Locate the cell with the specified text and output its (x, y) center coordinate. 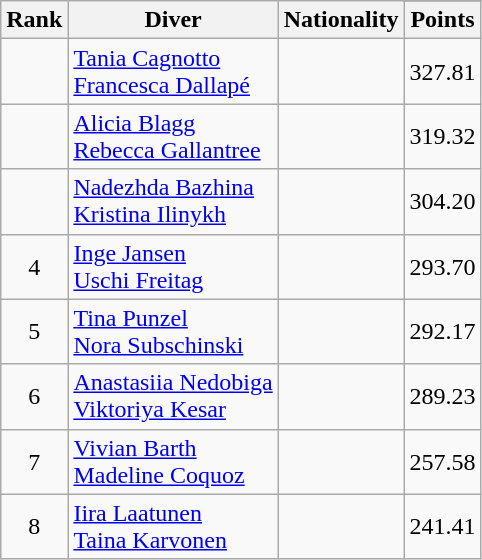
292.17 (442, 332)
327.81 (442, 72)
Tania CagnottoFrancesca Dallapé (173, 72)
289.23 (442, 396)
Rank (34, 20)
304.20 (442, 202)
Anastasiia NedobigaViktoriya Kesar (173, 396)
Nadezhda BazhinaKristina Ilinykh (173, 202)
Alicia BlaggRebecca Gallantree (173, 136)
6 (34, 396)
Points (442, 20)
293.70 (442, 266)
Diver (173, 20)
4 (34, 266)
241.41 (442, 526)
319.32 (442, 136)
Vivian BarthMadeline Coquoz (173, 462)
Iira LaatunenTaina Karvonen (173, 526)
Nationality (341, 20)
8 (34, 526)
257.58 (442, 462)
Inge JansenUschi Freitag (173, 266)
Tina PunzelNora Subschinski (173, 332)
7 (34, 462)
5 (34, 332)
